For the text-containing cell, return its midpoint in [X, Y] coordinate format. 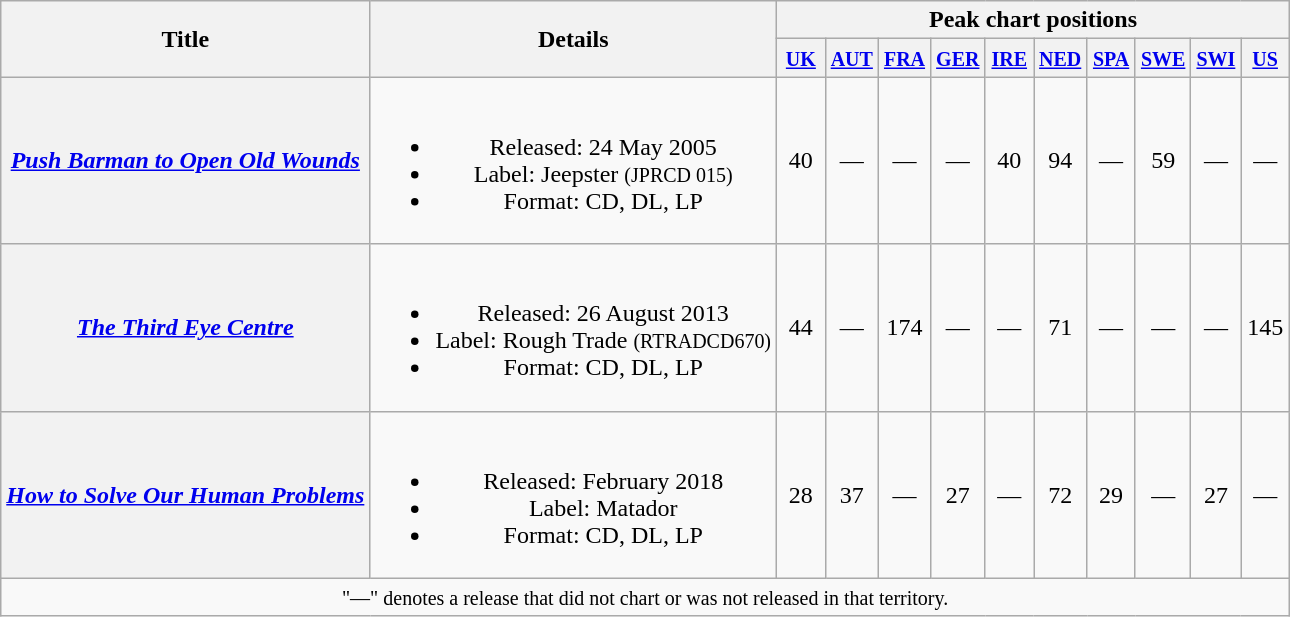
Released: 24 May 2005Label: Jeepster (JPRCD 015)Format: CD, DL, LP [574, 160]
145 [1266, 328]
Push Barman to Open Old Wounds [186, 160]
59 [1163, 160]
Details [574, 39]
The Third Eye Centre [186, 328]
GER [958, 58]
Peak chart positions [1034, 20]
37 [852, 494]
29 [1112, 494]
AUT [852, 58]
"—" denotes a release that did not chart or was not released in that territory. [646, 597]
28 [802, 494]
Title [186, 39]
94 [1060, 160]
SWI [1216, 58]
Released: February 2018Label: MatadorFormat: CD, DL, LP [574, 494]
72 [1060, 494]
IRE [1010, 58]
US [1266, 58]
44 [802, 328]
SWE [1163, 58]
Released: 26 August 2013Label: Rough Trade (RTRADCD670)Format: CD, DL, LP [574, 328]
SPA [1112, 58]
174 [904, 328]
NED [1060, 58]
How to Solve Our Human Problems [186, 494]
71 [1060, 328]
UK [802, 58]
FRA [904, 58]
